For the text-containing cell, return its midpoint in [x, y] coordinate format. 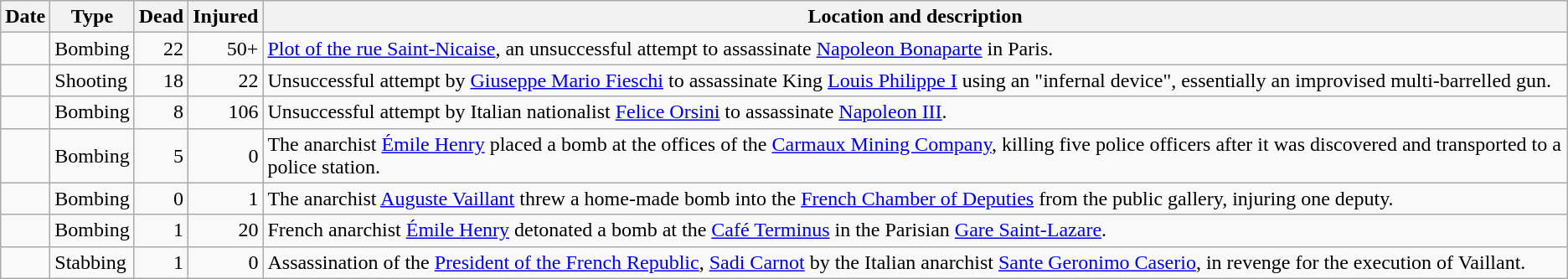
Shooting [92, 80]
Unsuccessful attempt by Italian nationalist Felice Orsini to assassinate Napoleon III. [915, 112]
French anarchist Émile Henry detonated a bomb at the Café Terminus in the Parisian Gare Saint-Lazare. [915, 230]
50+ [226, 49]
20 [226, 230]
Type [92, 17]
Stabbing [92, 262]
Location and description [915, 17]
Plot of the rue Saint-Nicaise, an unsuccessful attempt to assassinate Napoleon Bonaparte in Paris. [915, 49]
The anarchist Auguste Vaillant threw a home-made bomb into the French Chamber of Deputies from the public gallery, injuring one deputy. [915, 199]
8 [161, 112]
5 [161, 156]
18 [161, 80]
Injured [226, 17]
Dead [161, 17]
106 [226, 112]
Date [25, 17]
